Provide the (X, Y) coordinate of the cell's center where the given text is located.  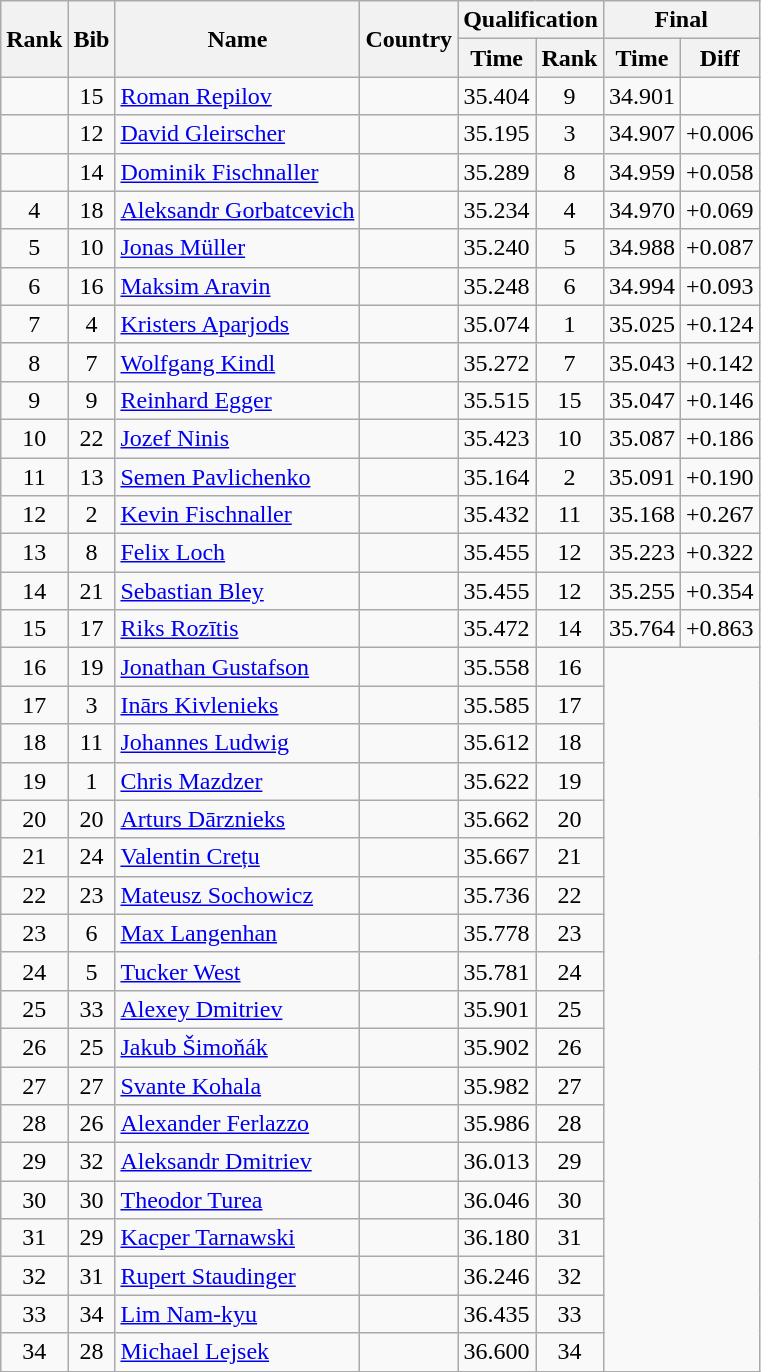
35.432 (497, 515)
Maksim Aravin (238, 286)
36.246 (497, 1276)
+0.186 (720, 438)
Alexey Dmitriev (238, 1009)
Arturs Dārznieks (238, 819)
35.764 (642, 629)
35.982 (497, 1085)
Bib (92, 39)
Aleksandr Gorbatcevich (238, 210)
35.612 (497, 743)
Jonas Müller (238, 248)
Wolfgang Kindl (238, 362)
35.240 (497, 248)
35.585 (497, 705)
Semen Pavlichenko (238, 477)
+0.093 (720, 286)
Sebastian Bley (238, 591)
36.600 (497, 1352)
Aleksandr Dmitriev (238, 1162)
Country (409, 39)
35.558 (497, 667)
+0.863 (720, 629)
Michael Lejsek (238, 1352)
Qualification (531, 20)
35.986 (497, 1124)
35.622 (497, 781)
Jonathan Gustafson (238, 667)
Kacper Tarnawski (238, 1238)
Final (681, 20)
35.778 (497, 933)
Kristers Aparjods (238, 324)
35.902 (497, 1047)
34.901 (642, 96)
36.435 (497, 1314)
35.255 (642, 591)
35.781 (497, 971)
+0.190 (720, 477)
Riks Rozītis (238, 629)
Reinhard Egger (238, 400)
36.013 (497, 1162)
Lim Nam-kyu (238, 1314)
Tucker West (238, 971)
35.164 (497, 477)
35.272 (497, 362)
+0.124 (720, 324)
+0.146 (720, 400)
+0.322 (720, 553)
Max Langenhan (238, 933)
Alexander Ferlazzo (238, 1124)
35.091 (642, 477)
Jozef Ninis (238, 438)
+0.006 (720, 134)
Theodor Turea (238, 1200)
Felix Loch (238, 553)
35.168 (642, 515)
35.047 (642, 400)
36.180 (497, 1238)
Jakub Šimoňák (238, 1047)
+0.069 (720, 210)
Svante Kohala (238, 1085)
34.959 (642, 172)
35.736 (497, 895)
35.289 (497, 172)
+0.087 (720, 248)
34.907 (642, 134)
Dominik Fischnaller (238, 172)
+0.142 (720, 362)
35.662 (497, 819)
35.234 (497, 210)
35.515 (497, 400)
David Gleirscher (238, 134)
35.043 (642, 362)
Mateusz Sochowicz (238, 895)
35.025 (642, 324)
Name (238, 39)
35.195 (497, 134)
Valentin Crețu (238, 857)
+0.058 (720, 172)
35.223 (642, 553)
35.901 (497, 1009)
34.970 (642, 210)
Roman Repilov (238, 96)
35.087 (642, 438)
Chris Mazdzer (238, 781)
Kevin Fischnaller (238, 515)
Rupert Staudinger (238, 1276)
+0.267 (720, 515)
35.423 (497, 438)
36.046 (497, 1200)
34.988 (642, 248)
35.667 (497, 857)
Inārs Kivlenieks (238, 705)
+0.354 (720, 591)
35.404 (497, 96)
34.994 (642, 286)
Johannes Ludwig (238, 743)
35.472 (497, 629)
35.248 (497, 286)
Diff (720, 58)
35.074 (497, 324)
